Output the [x, y] coordinate of the center of the cell containing the given text.  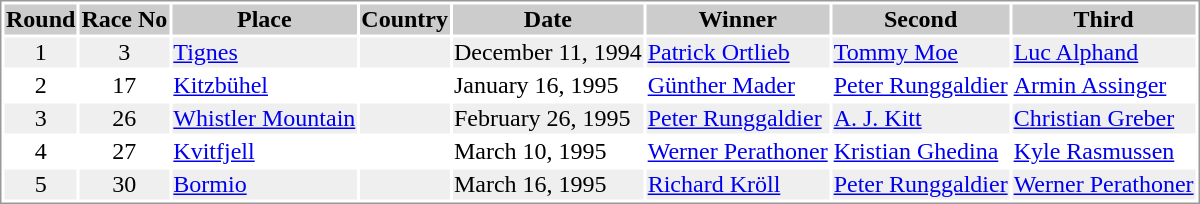
4 [40, 151]
January 16, 1995 [548, 85]
Kvitfjell [264, 151]
March 16, 1995 [548, 185]
Place [264, 19]
A. J. Kitt [920, 119]
26 [124, 119]
17 [124, 85]
Race No [124, 19]
Richard Kröll [738, 185]
March 10, 1995 [548, 151]
Bormio [264, 185]
December 11, 1994 [548, 53]
27 [124, 151]
Christian Greber [1104, 119]
February 26, 1995 [548, 119]
30 [124, 185]
Kyle Rasmussen [1104, 151]
Günther Mader [738, 85]
Kitzbühel [264, 85]
1 [40, 53]
Luc Alphand [1104, 53]
Armin Assinger [1104, 85]
Date [548, 19]
Patrick Ortlieb [738, 53]
Kristian Ghedina [920, 151]
2 [40, 85]
Third [1104, 19]
Country [405, 19]
Winner [738, 19]
Round [40, 19]
Tignes [264, 53]
5 [40, 185]
Second [920, 19]
Whistler Mountain [264, 119]
Tommy Moe [920, 53]
